Return (X, Y) of the center of cell containing provided text 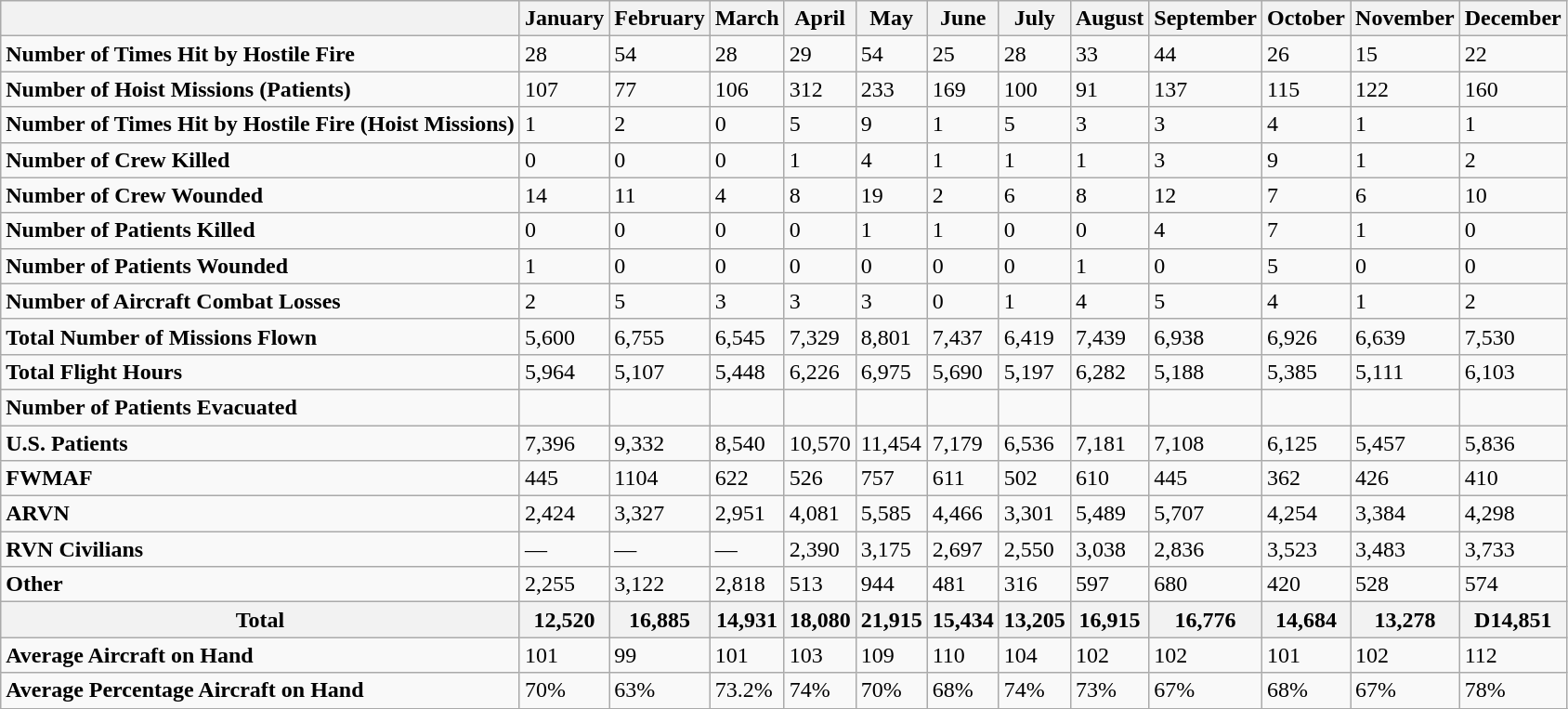
3,175 (892, 549)
91 (1109, 89)
RVN Civilians (260, 549)
2,255 (564, 584)
September (1206, 19)
Number of Patients Wounded (260, 266)
December (1512, 19)
2,390 (819, 549)
4,254 (1306, 514)
63% (660, 690)
420 (1306, 584)
2,550 (1035, 549)
6,639 (1405, 336)
May (892, 19)
115 (1306, 89)
526 (819, 479)
12,520 (564, 620)
16,915 (1109, 620)
10,570 (819, 443)
5,489 (1109, 514)
73% (1109, 690)
Number of Aircraft Combat Losses (260, 301)
6,938 (1206, 336)
Average Aircraft on Hand (260, 655)
73.2% (747, 690)
November (1405, 19)
15,434 (962, 620)
3,523 (1306, 549)
16,885 (660, 620)
July (1035, 19)
7,179 (962, 443)
502 (1035, 479)
Number of Patients Evacuated (260, 407)
Number of Patients Killed (260, 230)
5,600 (564, 336)
574 (1512, 584)
August (1109, 19)
Number of Times Hit by Hostile Fire (260, 54)
622 (747, 479)
44 (1206, 54)
13,278 (1405, 620)
9,332 (660, 443)
15 (1405, 54)
16,776 (1206, 620)
528 (1405, 584)
6,545 (747, 336)
3,327 (660, 514)
7,329 (819, 336)
6,975 (892, 372)
33 (1109, 54)
1104 (660, 479)
3,483 (1405, 549)
14,931 (747, 620)
25 (962, 54)
6,282 (1109, 372)
Total (260, 620)
7,439 (1109, 336)
Total Number of Missions Flown (260, 336)
7,437 (962, 336)
4,081 (819, 514)
22 (1512, 54)
5,188 (1206, 372)
13,205 (1035, 620)
2,951 (747, 514)
597 (1109, 584)
312 (819, 89)
U.S. Patients (260, 443)
12 (1206, 195)
14 (564, 195)
169 (962, 89)
757 (892, 479)
5,964 (564, 372)
944 (892, 584)
2,818 (747, 584)
October (1306, 19)
99 (660, 655)
ARVN (260, 514)
Average Percentage Aircraft on Hand (260, 690)
29 (819, 54)
8,540 (747, 443)
5,448 (747, 372)
513 (819, 584)
611 (962, 479)
481 (962, 584)
Number of Crew Killed (260, 160)
112 (1512, 655)
680 (1206, 584)
5,707 (1206, 514)
Number of Crew Wounded (260, 195)
2,836 (1206, 549)
7,530 (1512, 336)
3,733 (1512, 549)
Number of Hoist Missions (Patients) (260, 89)
100 (1035, 89)
3,038 (1109, 549)
233 (892, 89)
D14,851 (1512, 620)
6,419 (1035, 336)
5,197 (1035, 372)
7,108 (1206, 443)
104 (1035, 655)
6,103 (1512, 372)
107 (564, 89)
6,755 (660, 336)
26 (1306, 54)
4,466 (962, 514)
410 (1512, 479)
5,107 (660, 372)
January (564, 19)
78% (1512, 690)
June (962, 19)
3,122 (660, 584)
106 (747, 89)
5,836 (1512, 443)
160 (1512, 89)
5,690 (962, 372)
February (660, 19)
5,585 (892, 514)
11,454 (892, 443)
5,111 (1405, 372)
109 (892, 655)
7,181 (1109, 443)
122 (1405, 89)
2,697 (962, 549)
8,801 (892, 336)
6,536 (1035, 443)
4,298 (1512, 514)
77 (660, 89)
110 (962, 655)
Total Flight Hours (260, 372)
6,125 (1306, 443)
2,424 (564, 514)
10 (1512, 195)
FWMAF (260, 479)
April (819, 19)
7,396 (564, 443)
362 (1306, 479)
316 (1035, 584)
6,226 (819, 372)
14,684 (1306, 620)
March (747, 19)
3,301 (1035, 514)
610 (1109, 479)
426 (1405, 479)
3,384 (1405, 514)
103 (819, 655)
Other (260, 584)
5,457 (1405, 443)
6,926 (1306, 336)
137 (1206, 89)
18,080 (819, 620)
21,915 (892, 620)
Number of Times Hit by Hostile Fire (Hoist Missions) (260, 125)
19 (892, 195)
11 (660, 195)
5,385 (1306, 372)
